Locate the cell with the specified text and output its (X, Y) center coordinate. 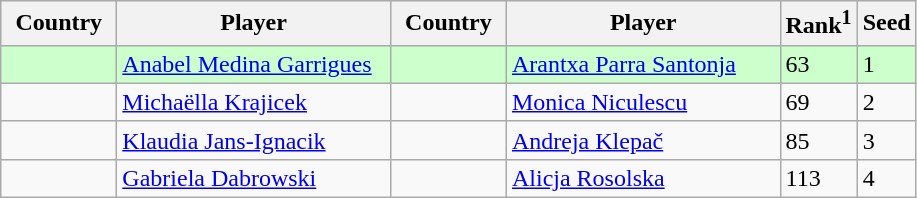
Monica Niculescu (643, 102)
Michaëlla Krajicek (254, 102)
Klaudia Jans-Ignacik (254, 140)
Andreja Klepač (643, 140)
2 (886, 102)
3 (886, 140)
113 (818, 178)
63 (818, 64)
1 (886, 64)
85 (818, 140)
Rank1 (818, 24)
4 (886, 178)
Seed (886, 24)
Alicja Rosolska (643, 178)
Gabriela Dabrowski (254, 178)
Arantxa Parra Santonja (643, 64)
69 (818, 102)
Anabel Medina Garrigues (254, 64)
